Detect which cell encompasses the target text, then output its (x, y) center coordinate. 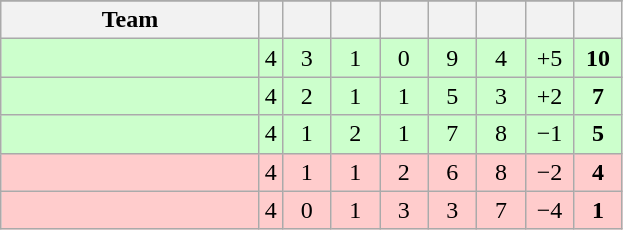
−4 (550, 210)
Team (130, 20)
6 (452, 172)
−1 (550, 134)
+5 (550, 58)
+2 (550, 96)
9 (452, 58)
10 (598, 58)
−2 (550, 172)
